Search for the cell housing the specified text and yield its (X, Y) center coordinate. 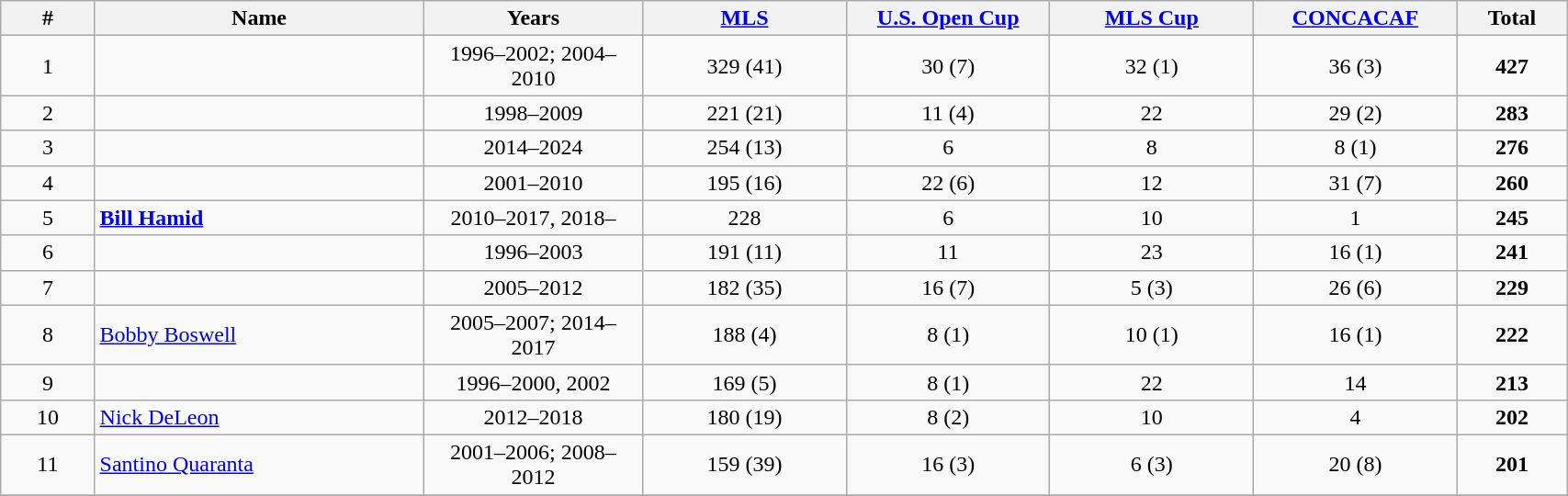
2010–2017, 2018– (533, 218)
329 (41) (745, 66)
14 (1356, 382)
30 (7) (948, 66)
2 (48, 113)
182 (35) (745, 287)
2001–2006; 2008–2012 (533, 465)
Santino Quaranta (259, 465)
29 (2) (1356, 113)
1996–2003 (533, 253)
5 (48, 218)
169 (5) (745, 382)
20 (8) (1356, 465)
254 (13) (745, 148)
MLS Cup (1152, 18)
228 (745, 218)
1996–2002; 2004–2010 (533, 66)
6 (3) (1152, 465)
32 (1) (1152, 66)
MLS (745, 18)
283 (1512, 113)
22 (6) (948, 183)
10 (1) (1152, 334)
CONCACAF (1356, 18)
2005–2007; 2014–2017 (533, 334)
229 (1512, 287)
180 (19) (745, 417)
427 (1512, 66)
260 (1512, 183)
Nick DeLeon (259, 417)
2001–2010 (533, 183)
1998–2009 (533, 113)
31 (7) (1356, 183)
9 (48, 382)
221 (21) (745, 113)
5 (3) (1152, 287)
7 (48, 287)
Years (533, 18)
2005–2012 (533, 287)
245 (1512, 218)
188 (4) (745, 334)
U.S. Open Cup (948, 18)
276 (1512, 148)
16 (3) (948, 465)
8 (2) (948, 417)
201 (1512, 465)
159 (39) (745, 465)
2014–2024 (533, 148)
Total (1512, 18)
12 (1152, 183)
3 (48, 148)
241 (1512, 253)
26 (6) (1356, 287)
222 (1512, 334)
# (48, 18)
Name (259, 18)
213 (1512, 382)
191 (11) (745, 253)
11 (4) (948, 113)
Bill Hamid (259, 218)
23 (1152, 253)
2012–2018 (533, 417)
36 (3) (1356, 66)
195 (16) (745, 183)
202 (1512, 417)
16 (7) (948, 287)
1996–2000, 2002 (533, 382)
Bobby Boswell (259, 334)
